Provide the (x, y) coordinate of the cell's center where the given text is located.  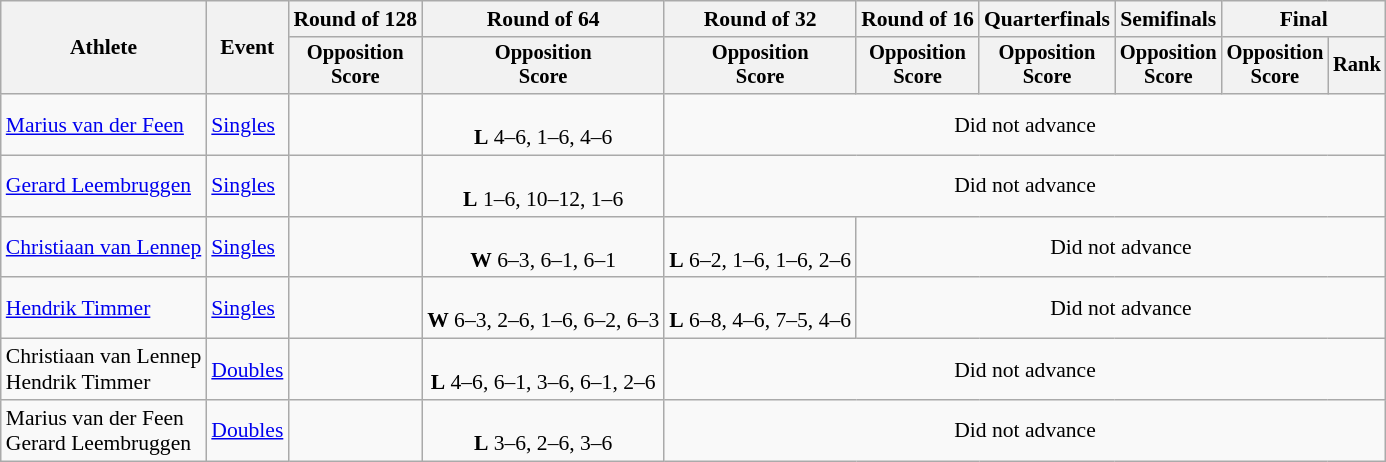
Round of 64 (543, 19)
L 6–8, 4–6, 7–5, 4–6 (760, 308)
Christiaan van Lennep Hendrik Timmer (104, 370)
Marius van der Feen Gerard Leembruggen (104, 430)
Gerard Leembruggen (104, 186)
Marius van der Feen (104, 124)
Rank (1357, 66)
Event (247, 48)
L 3–6, 2–6, 3–6 (543, 430)
L 4–6, 6–1, 3–6, 6–1, 2–6 (543, 370)
L 4–6, 1–6, 4–6 (543, 124)
L 1–6, 10–12, 1–6 (543, 186)
Final (1304, 19)
Round of 32 (760, 19)
Quarterfinals (1047, 19)
Christiaan van Lennep (104, 248)
W 6–3, 6–1, 6–1 (543, 248)
Round of 16 (918, 19)
Round of 128 (355, 19)
W 6–3, 2–6, 1–6, 6–2, 6–3 (543, 308)
Athlete (104, 48)
L 6–2, 1–6, 1–6, 2–6 (760, 248)
Hendrik Timmer (104, 308)
Semifinals (1168, 19)
